Provide the [X, Y] coordinate of the cell's center where the given text is located.  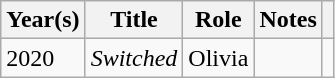
2020 [43, 58]
Year(s) [43, 20]
Role [218, 20]
Switched [134, 58]
Notes [288, 20]
Olivia [218, 58]
Title [134, 20]
